Provide the (X, Y) coordinate of the cell's center where the given text is located.  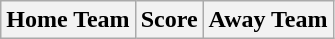
Home Team (68, 20)
Score (169, 20)
Away Team (268, 20)
